Extract the [X, Y] coordinate from the center of the cell holding the provided text.  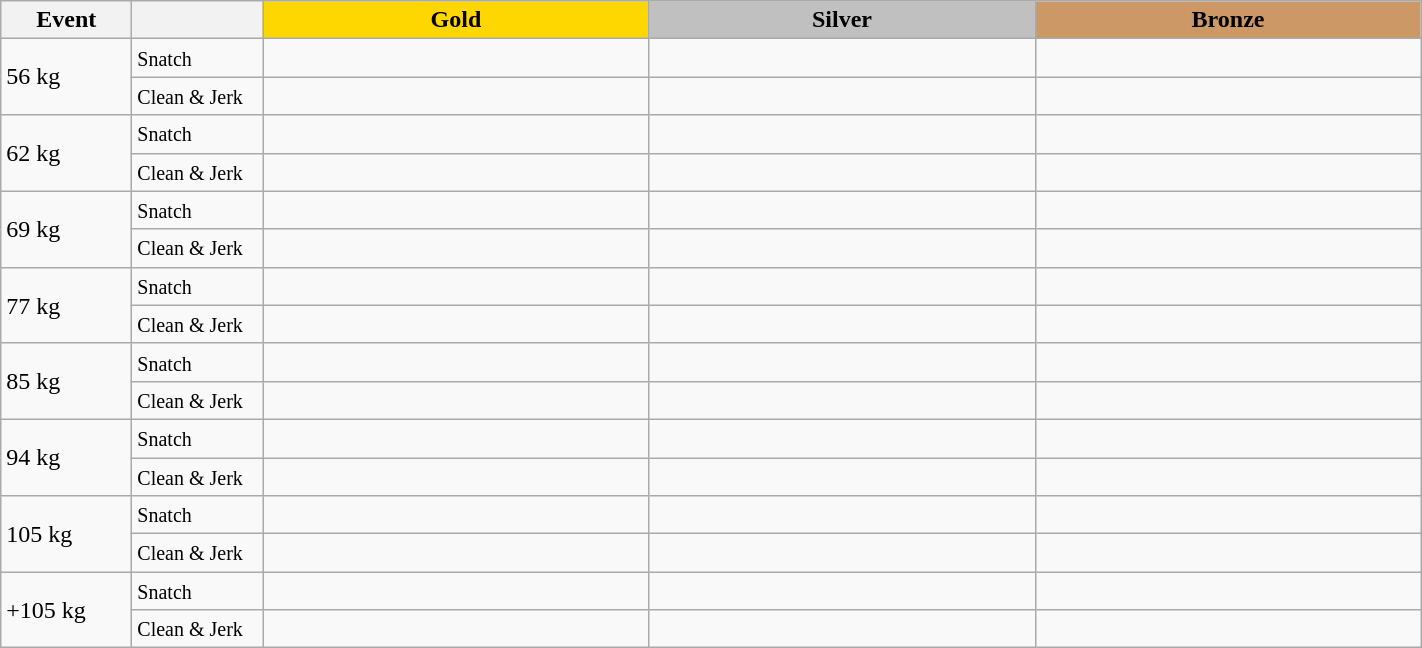
Silver [842, 20]
105 kg [66, 534]
+105 kg [66, 610]
77 kg [66, 305]
85 kg [66, 381]
62 kg [66, 153]
56 kg [66, 77]
Bronze [1228, 20]
94 kg [66, 457]
69 kg [66, 229]
Event [66, 20]
Gold [456, 20]
